Identify which cell holds the provided text, then report its (x, y) central coordinate. 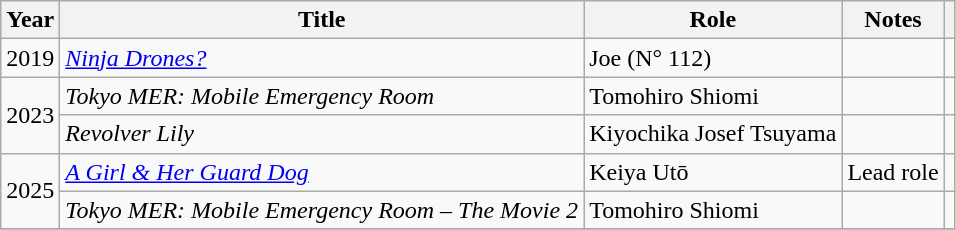
Revolver Lily (322, 134)
Keiya Utō (713, 172)
2025 (30, 191)
Ninja Drones? (322, 58)
Year (30, 20)
Tokyo MER: Mobile Emergency Room (322, 96)
A Girl & Her Guard Dog (322, 172)
Kiyochika Josef Tsuyama (713, 134)
2019 (30, 58)
Notes (893, 20)
Lead role (893, 172)
Tokyo MER: Mobile Emergency Room – The Movie 2 (322, 210)
2023 (30, 115)
Role (713, 20)
Title (322, 20)
Joe (N° 112) (713, 58)
